Determine the [X, Y] coordinate at the center of the cell enclosing the given text.  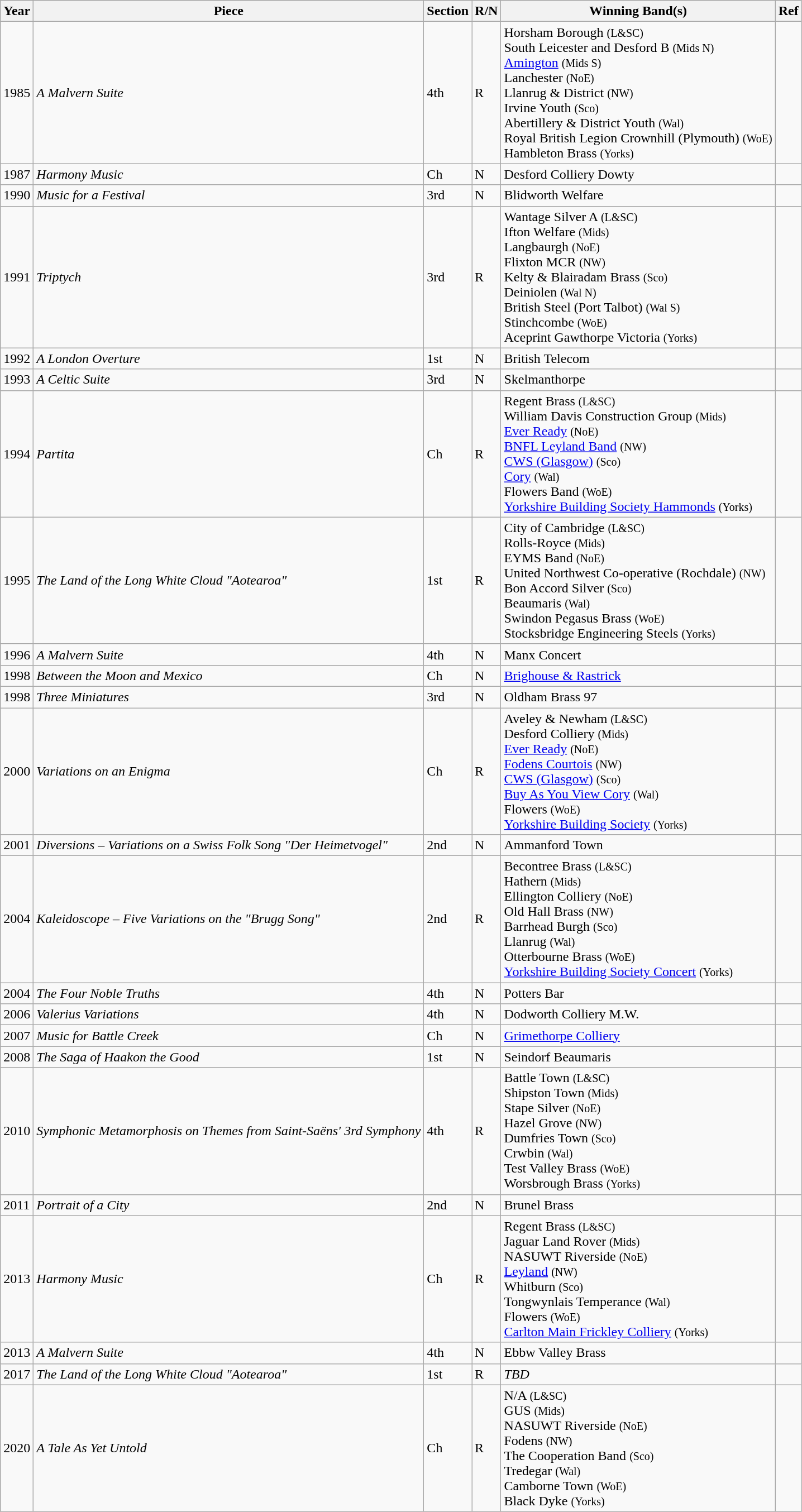
Skelmanthorpe [638, 380]
Ebbw Valley Brass [638, 1353]
Music for a Festival [229, 195]
A Tale As Yet Untold [229, 1448]
2008 [17, 1057]
2011 [17, 1205]
The Saga of Haakon the Good [229, 1057]
2010 [17, 1131]
Partita [229, 453]
Ammanford Town [638, 845]
R/N [486, 11]
Oldham Brass 97 [638, 697]
Brighouse & Rastrick [638, 676]
1996 [17, 654]
1992 [17, 358]
Dodworth Colliery M.W. [638, 1015]
1993 [17, 380]
2000 [17, 772]
Section [448, 11]
Blidworth Welfare [638, 195]
2001 [17, 845]
Desford Colliery Dowty [638, 174]
Ref [789, 11]
Kaleidoscope – Five Variations on the "Brugg Song" [229, 919]
Variations on an Enigma [229, 772]
Winning Band(s) [638, 11]
1985 [17, 93]
2020 [17, 1448]
British Telecom [638, 358]
Symphonic Metamorphosis on Themes from Saint-Saëns' 3rd Symphony [229, 1131]
Year [17, 11]
2017 [17, 1374]
A Celtic Suite [229, 380]
N/A (L&SC) GUS (Mids) NASUWT Riverside (NoE) Fodens (NW) The Cooperation Band (Sco) Tredegar (Wal) Camborne Town (WoE) Black Dyke (Yorks) [638, 1448]
Triptych [229, 277]
Portrait of a City [229, 1205]
A London Overture [229, 358]
Brunel Brass [638, 1205]
1995 [17, 581]
1987 [17, 174]
The Four Noble Truths [229, 993]
Between the Moon and Mexico [229, 676]
Seindorf Beaumaris [638, 1057]
Three Miniatures [229, 697]
Potters Bar [638, 993]
Diversions – Variations on a Swiss Folk Song "Der Heimetvogel" [229, 845]
Valerius Variations [229, 1015]
2007 [17, 1036]
1991 [17, 277]
2006 [17, 1015]
TBD [638, 1374]
Manx Concert [638, 654]
Grimethorpe Colliery [638, 1036]
1990 [17, 195]
Music for Battle Creek [229, 1036]
1994 [17, 453]
Piece [229, 11]
